Scan for the cell matching the given text and deliver its (X, Y) coordinate at center. 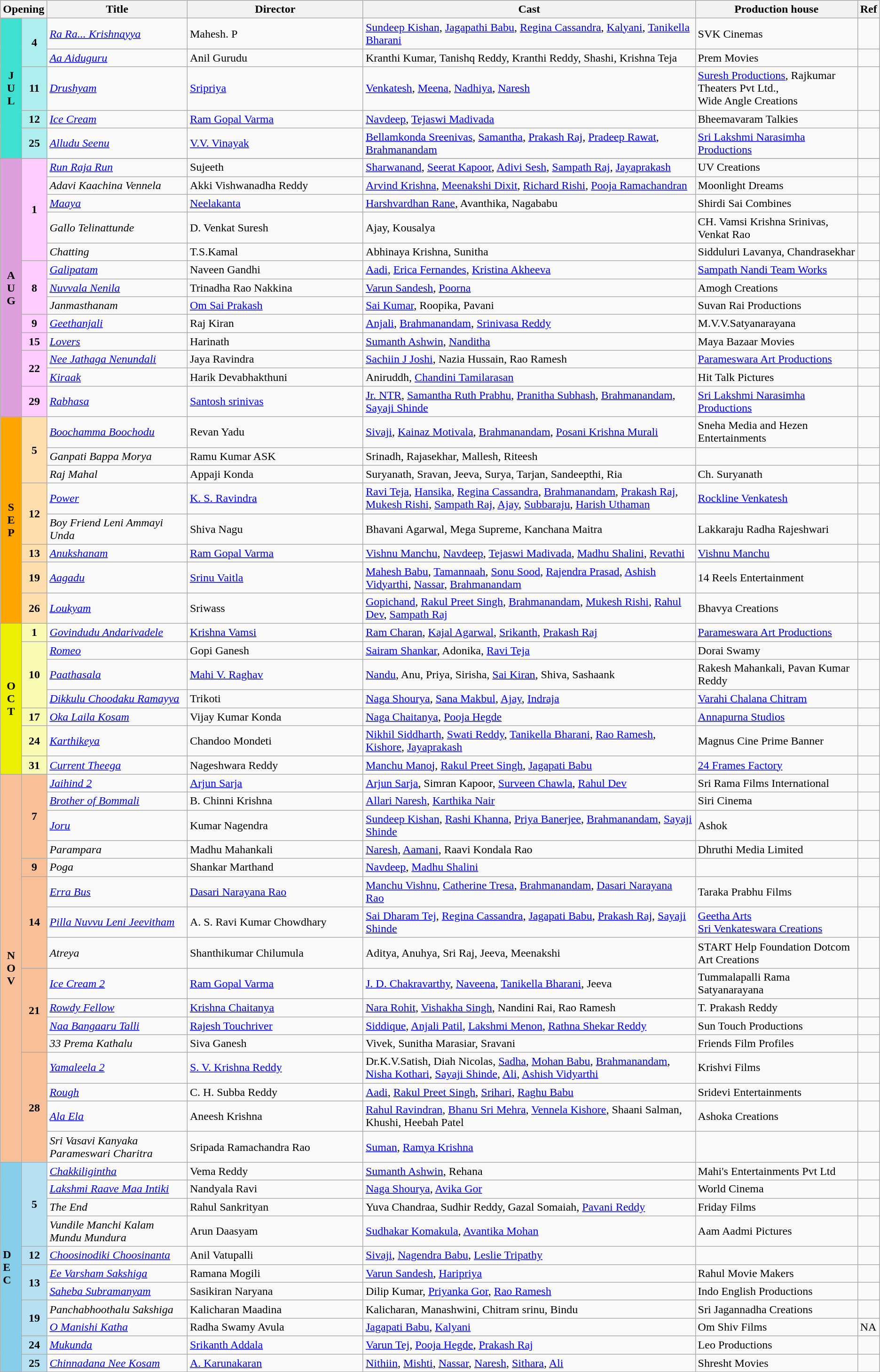
Gopi Ganesh (275, 650)
8 (34, 287)
22 (34, 368)
Galipatam (118, 270)
Trinadha Rao Nakkina (275, 287)
Aadi, Rakul Preet Singh, Srihari, Raghu Babu (529, 1092)
Leo Productions (777, 1345)
Chinnadana Nee Kosam (118, 1363)
Jr. NTR, Samantha Ruth Prabhu, Pranitha Subhash, Brahmanandam, Sayaji Shinde (529, 402)
NA (869, 1327)
Vijay Kumar Konda (275, 717)
A. S. Ravi Kumar Chowdhary (275, 922)
Nikhil Siddharth, Swati Reddy, Tanikella Bharani, Rao Ramesh, Kishore, Jayaprakash (529, 741)
Lovers (118, 341)
Sri Jagannadha Creations (777, 1309)
11 (34, 88)
Sumanth Ashwin, Nanditha (529, 341)
Production house (777, 9)
Vivek, Sunitha Marasiar, Sravani (529, 1044)
Naga Shourya, Sana Makbul, Ajay, Indraja (529, 699)
Dorai Swamy (777, 650)
Mahesh Babu, Tamannaah, Sonu Sood, Rajendra Prasad, Ashish Vidyarthi, Nassar, Brahmanandam (529, 578)
14 Reels Entertainment (777, 578)
Srinu Vaitla (275, 578)
Rough (118, 1092)
Sujeeth (275, 167)
Paathasala (118, 674)
Rowdy Fellow (118, 1007)
SVK Cinemas (777, 34)
17 (34, 717)
START Help Foundation Dotcom Art Creations (777, 953)
Lakshmi Raave Maa Intiki (118, 1189)
Adavi Kaachina Vennela (118, 185)
Sun Touch Productions (777, 1026)
Harik Devabhakthuni (275, 377)
World Cinema (777, 1189)
Nandyala Ravi (275, 1189)
Poga (118, 867)
Kiraak (118, 377)
Radha Swamy Avula (275, 1327)
Siddique, Anjali Patil, Lakshmi Menon, Rathna Shekar Reddy (529, 1026)
T. Prakash Reddy (777, 1007)
Suvan Rai Productions (777, 306)
Magnus Cine Prime Banner (777, 741)
Maaya (118, 203)
Bheemavaram Talkies (777, 119)
Sripriya (275, 88)
Om Shiv Films (777, 1327)
Erra Bus (118, 892)
24 Frames Factory (777, 765)
Anukshanam (118, 553)
Ch. Suryanath (777, 474)
Nuvvala Nenila (118, 287)
31 (34, 765)
Ref (869, 9)
7 (34, 817)
Venkatesh, Meena, Nadhiya, Naresh (529, 88)
A. Karunakaran (275, 1363)
Jagapati Babu, Kalyani (529, 1327)
S. V. Krishna Reddy (275, 1068)
Cast (529, 9)
Arjun Sarja (275, 783)
15 (34, 341)
Sidduluri Lavanya, Chandrasekhar (777, 252)
Sri Vasavi Kanyaka Parameswari Charitra (118, 1147)
Ravi Teja, Hansika, Regina Cassandra, Brahmanandam, Prakash Raj, Mukesh Rishi, Sampath Raj, Ajay, Subbaraju, Harish Uthaman (529, 499)
V.V. Vinayak (275, 143)
Annapurna Studios (777, 717)
Suman, Ramya Krishna (529, 1147)
Chandoo Mondeti (275, 741)
Appaji Konda (275, 474)
CH. Vamsi Krishna Srinivas, Venkat Rao (777, 228)
Manchu Manoj, Rakul Preet Singh, Jagapati Babu (529, 765)
UV Creations (777, 167)
Ala Ela (118, 1117)
AUG (11, 288)
Nee Jathaga Nenundali (118, 359)
C. H. Subba Reddy (275, 1092)
Siva Ganesh (275, 1044)
Anil Vatupalli (275, 1255)
DEC (11, 1267)
Sripada Ramachandra Rao (275, 1147)
Sharwanand, Seerat Kapoor, Adivi Sesh, Sampath Raj, Jayaprakash (529, 167)
Rahul Sankrityan (275, 1207)
Krishvi Films (777, 1068)
Mahesh. P (275, 34)
Arvind Krishna, Meenakshi Dixit, Richard Rishi, Pooja Ramachandran (529, 185)
Navdeep, Madhu Shalini (529, 867)
Indo English Productions (777, 1291)
Kalicharan Maadina (275, 1309)
Shresht Movies (777, 1363)
Ra Ra... Krishnayya (118, 34)
Krishna Chaitanya (275, 1007)
Revan Yadu (275, 432)
Friends Film Profiles (777, 1044)
Oka Laila Kosam (118, 717)
Bhavya Creations (777, 608)
Rajesh Touchriver (275, 1026)
Sumanth Ashwin, Rehana (529, 1171)
Ganpati Bappa Morya (118, 456)
Gopichand, Rakul Preet Singh, Brahmanandam, Mukesh Rishi, Rahul Dev, Sampath Raj (529, 608)
SEP (11, 520)
28 (34, 1107)
Kumar Nagendra (275, 825)
Geetha ArtsSri Venkateswara Creations (777, 922)
Sundeep Kishan, Jagapathi Babu, Regina Cassandra, Kalyani, Tanikella Bharani (529, 34)
21 (34, 1010)
Raj Mahal (118, 474)
Vishnu Manchu (777, 553)
Ashok (777, 825)
Panchabhoothalu Sakshiga (118, 1309)
Ice Cream 2 (118, 983)
Nageshwara Reddy (275, 765)
Srikanth Addala (275, 1345)
Chatting (118, 252)
Kalicharan, Manashwini, Chitram srinu, Bindu (529, 1309)
J. D. Chakravarthy, Naveena, Tanikella Bharani, Jeeva (529, 983)
Vishnu Manchu, Navdeep, Tejaswi Madivada, Madhu Shalini, Revathi (529, 553)
Allari Naresh, Karthika Nair (529, 801)
Anjali, Brahmanandam, Srinivasa Reddy (529, 324)
Prem Movies (777, 58)
Navdeep, Tejaswi Madivada (529, 119)
Neelakanta (275, 203)
Saheba Subramanyam (118, 1291)
Sudhakar Komakula, Avantika Mohan (529, 1231)
Ramu Kumar ASK (275, 456)
Ram Charan, Kajal Agarwal, Srikanth, Prakash Raj (529, 632)
Kranthi Kumar, Tanishq Reddy, Kranthi Reddy, Shashi, Krishna Teja (529, 58)
Jaya Ravindra (275, 359)
Alludu Seenu (118, 143)
33 Prema Kathalu (118, 1044)
Sasikiran Naryana (275, 1291)
Santosh srinivas (275, 402)
Shanthikumar Chilumula (275, 953)
Brother of Bommali (118, 801)
Gallo Telinattunde (118, 228)
Jaihind 2 (118, 783)
Nara Rohit, Vishakha Singh, Nandini Rai, Rao Ramesh (529, 1007)
Friday Films (777, 1207)
NOV (11, 968)
Sairam Shankar, Adonika, Ravi Teja (529, 650)
Raj Kiran (275, 324)
Ice Cream (118, 119)
Title (118, 9)
Power (118, 499)
T.S.Kamal (275, 252)
OCT (11, 698)
Taraka Prabhu Films (777, 892)
Nandu, Anu, Priya, Sirisha, Sai Kiran, Shiva, Sashaank (529, 674)
Om Sai Prakash (275, 306)
Naa Bangaaru Talli (118, 1026)
Shankar Marthand (275, 867)
Vema Reddy (275, 1171)
Siri Cinema (777, 801)
Arjun Sarja, Simran Kapoor, Surveen Chawla, Rahul Dev (529, 783)
Dasari Narayana Rao (275, 892)
Varun Sandesh, Poorna (529, 287)
Dr.K.V.Satish, Diah Nicolas, Sadha, Mohan Babu, Brahmanandam, Nisha Kothari, Sayaji Shinde, Ali, Ashish Vidyarthi (529, 1068)
Akki Vishwanadha Reddy (275, 185)
Mahi's Entertainments Pvt Ltd (777, 1171)
Srinadh, Rajasekhar, Mallesh, Riteesh (529, 456)
Bellamkonda Sreenivas, Samantha, Prakash Raj, Pradeep Rawat, Brahmanandam (529, 143)
Manchu Vishnu, Catherine Tresa, Brahmanandam, Dasari Narayana Rao (529, 892)
26 (34, 608)
Boy Friend Leni Ammayi Unda (118, 529)
Aam Aadmi Pictures (777, 1231)
Aagadu (118, 578)
Moonlight Dreams (777, 185)
B. Chinni Krishna (275, 801)
Ajay, Kousalya (529, 228)
Director (275, 9)
Rahul Movie Makers (777, 1273)
Hit Talk Pictures (777, 377)
Abhinaya Krishna, Sunitha (529, 252)
Varun Tej, Pooja Hegde, Prakash Raj (529, 1345)
K. S. Ravindra (275, 499)
Joru (118, 825)
Suryanath, Sravan, Jeeva, Surya, Tarjan, Sandeepthi, Ria (529, 474)
Naga Chaitanya, Pooja Hegde (529, 717)
Run Raja Run (118, 167)
Amogh Creations (777, 287)
Anil Gurudu (275, 58)
Tummalapalli Rama Satyanarayana (777, 983)
Arun Daasyam (275, 1231)
Sachiin J Joshi, Nazia Hussain, Rao Ramesh (529, 359)
Aniruddh, Chandini Tamilarasan (529, 377)
Vundile Manchi Kalam Mundu Mundura (118, 1231)
D. Venkat Suresh (275, 228)
Naveen Gandhi (275, 270)
The End (118, 1207)
Madhu Mahankali (275, 849)
Rakesh Mahankali, Pavan Kumar Reddy (777, 674)
O Manishi Katha (118, 1327)
Dhruthi Media Limited (777, 849)
Parampara (118, 849)
Pilla Nuvvu Leni Jeevitham (118, 922)
Mukunda (118, 1345)
Aadi, Erica Fernandes, Kristina Akheeva (529, 270)
Krishna Vamsi (275, 632)
Sai Kumar, Roopika, Pavani (529, 306)
Shirdi Sai Combines (777, 203)
Geethanjali (118, 324)
Sri Rama Films International (777, 783)
Dilip Kumar, Priyanka Gor, Rao Ramesh (529, 1291)
Sivaji, Nagendra Babu, Leslie Tripathy (529, 1255)
4 (34, 42)
Aditya, Anuhya, Sri Raj, Jeeva, Meenakshi (529, 953)
Sridevi Entertainments (777, 1092)
Maya Bazaar Movies (777, 341)
Boochamma Boochodu (118, 432)
Current Theega (118, 765)
Sriwass (275, 608)
14 (34, 922)
Sundeep Kishan, Rashi Khanna, Priya Banerjee, Brahmanandam, Sayaji Shinde (529, 825)
Loukyam (118, 608)
Naga Shourya, Avika Gor (529, 1189)
Naresh, Aamani, Raavi Kondala Rao (529, 849)
Mahi V. Raghav (275, 674)
Varahi Chalana Chitram (777, 699)
29 (34, 402)
Rabhasa (118, 402)
Varun Sandesh, Haripriya (529, 1273)
Ramana Mogili (275, 1273)
Govindudu Andarivadele (118, 632)
Nithiin, Mishti, Nassar, Naresh, Sithara, Ali (529, 1363)
Yuva Chandraa, Sudhir Reddy, Gazal Somaiah, Pavani Reddy (529, 1207)
Trikoti (275, 699)
Sneha Media and Hezen Entertainments (777, 432)
Choosinodiki Choosinanta (118, 1255)
Lakkaraju Radha Rajeshwari (777, 529)
Suresh Productions, Rajkumar Theaters Pvt Ltd.,Wide Angle Creations (777, 88)
10 (34, 674)
Aa Aiduguru (118, 58)
Atreya (118, 953)
JUL (11, 88)
Karthikeya (118, 741)
Shiva Nagu (275, 529)
Dikkulu Choodaku Ramayya (118, 699)
Ee Varsham Sakshiga (118, 1273)
Bhavani Agarwal, Mega Supreme, Kanchana Maitra (529, 529)
Rockline Venkatesh (777, 499)
Rahul Ravindran, Bhanu Sri Mehra, Vennela Kishore, Shaani Salman, Khushi, Heebah Patel (529, 1117)
M.V.V.Satyanarayana (777, 324)
Sampath Nandi Team Works (777, 270)
Chakkiligintha (118, 1171)
Opening (24, 9)
Yamaleela 2 (118, 1068)
Sai Dharam Tej, Regina Cassandra, Jagapati Babu, Prakash Raj, Sayaji Shinde (529, 922)
Sivaji, Kainaz Motivala, Brahmanandam, Posani Krishna Murali (529, 432)
Harinath (275, 341)
Romeo (118, 650)
Drushyam (118, 88)
Harshvardhan Rane, Avanthika, Nagababu (529, 203)
Aneesh Krishna (275, 1117)
Ashoka Creations (777, 1117)
Janmasthanam (118, 306)
